Scan for the cell matching the given text and deliver its (X, Y) coordinate at center. 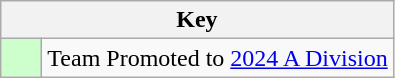
Key (197, 20)
Team Promoted to 2024 A Division (218, 58)
